Extract the [X, Y] coordinate from the center of the cell holding the provided text.  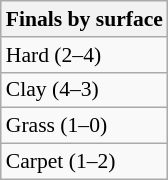
Hard (2–4) [84, 55]
Finals by surface [84, 19]
Clay (4–3) [84, 90]
Carpet (1–2) [84, 162]
Grass (1–0) [84, 126]
